Return [X, Y] of the center of cell containing provided text 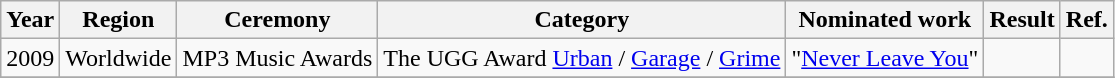
Region [118, 20]
"Never Leave You" [885, 58]
Ref. [1086, 20]
Ceremony [278, 20]
Category [582, 20]
Nominated work [885, 20]
Result [1022, 20]
Worldwide [118, 58]
Year [30, 20]
The UGG Award Urban / Garage / Grime [582, 58]
2009 [30, 58]
MP3 Music Awards [278, 58]
